Capture the cell that displays the provided text and extract its (X, Y) central coordinate. 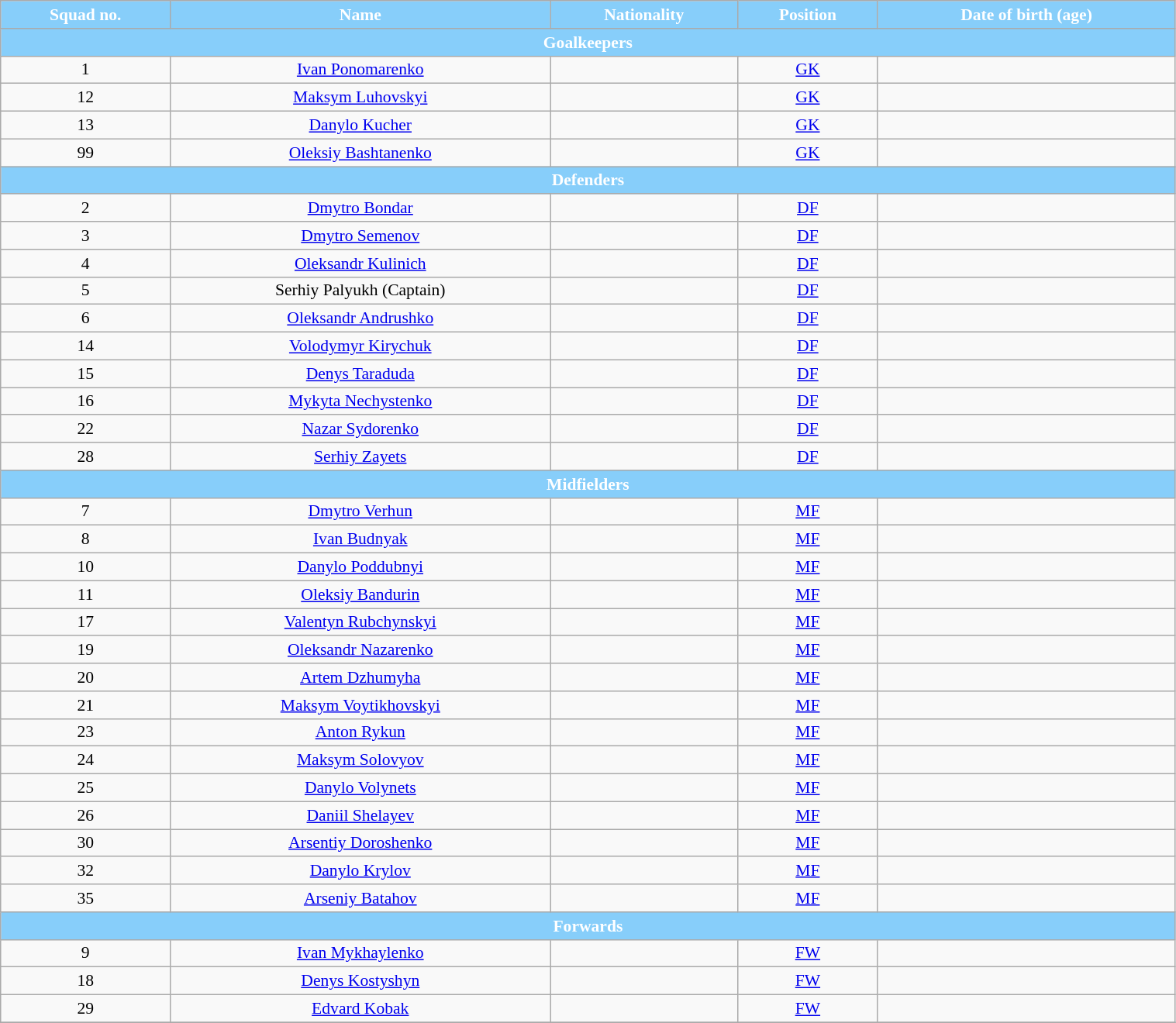
Serhiy Palyukh (Captain) (360, 291)
10 (85, 567)
Serhiy Zayets (360, 456)
Volodymyr Kirychuk (360, 346)
Name (360, 15)
Ivan Mykhaylenko (360, 953)
35 (85, 898)
Oleksandr Andrushko (360, 319)
25 (85, 788)
Maksym Luhovskyi (360, 98)
Danylo Poddubnyi (360, 567)
Oleksiy Bashtanenko (360, 153)
1 (85, 70)
Maksym Solovyov (360, 760)
24 (85, 760)
22 (85, 429)
Forwards (588, 926)
Arseniy Batahov (360, 898)
11 (85, 594)
Dmytro Bondar (360, 208)
Maksym Voytikhovskyi (360, 705)
Dmytro Verhun (360, 511)
Defenders (588, 181)
2 (85, 208)
17 (85, 622)
4 (85, 263)
18 (85, 981)
Artem Dzhumyha (360, 677)
14 (85, 346)
Oleksiy Bandurin (360, 594)
Edvard Kobak (360, 1009)
5 (85, 291)
Ivan Budnyak (360, 539)
Dmytro Semenov (360, 236)
Danylo Krylov (360, 871)
Ivan Ponomarenko (360, 70)
Anton Rykun (360, 732)
23 (85, 732)
15 (85, 374)
Midfielders (588, 484)
30 (85, 843)
Squad no. (85, 15)
9 (85, 953)
Oleksandr Kulinich (360, 263)
Oleksandr Nazarenko (360, 650)
99 (85, 153)
Nazar Sydorenko (360, 429)
Danylo Kucher (360, 126)
3 (85, 236)
Nationality (644, 15)
Danylo Volynets (360, 788)
28 (85, 456)
Arsentiy Doroshenko (360, 843)
12 (85, 98)
8 (85, 539)
6 (85, 319)
Valentyn Rubchynskyi (360, 622)
Daniil Shelayev (360, 815)
16 (85, 401)
29 (85, 1009)
32 (85, 871)
7 (85, 511)
13 (85, 126)
Goalkeepers (588, 43)
26 (85, 815)
Position (808, 15)
Denys Kostyshyn (360, 981)
20 (85, 677)
19 (85, 650)
Denys Taraduda (360, 374)
Mykyta Nechystenko (360, 401)
Date of birth (age) (1026, 15)
21 (85, 705)
